Return [X, Y] of the center of cell containing provided text 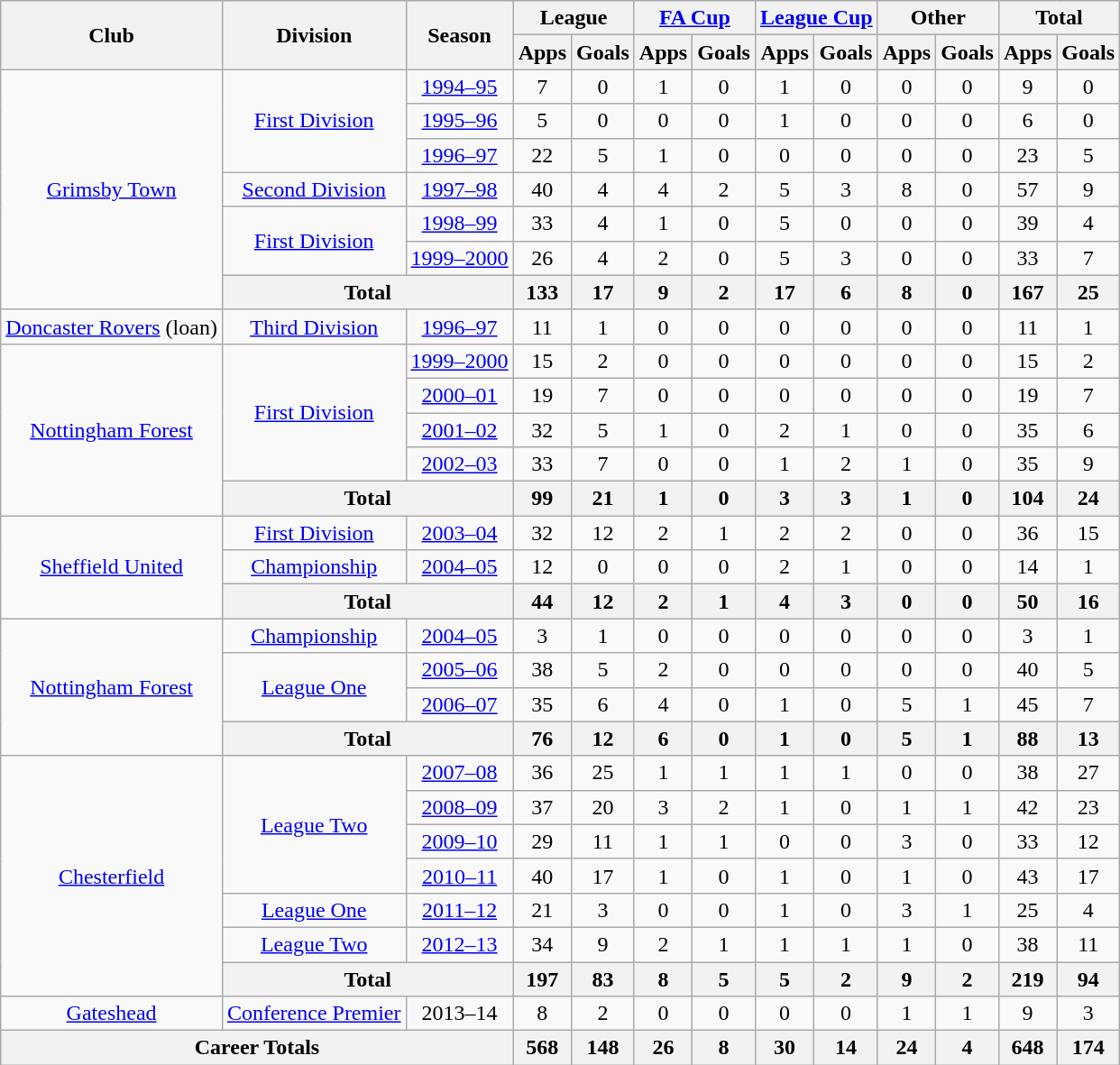
45 [1027, 704]
44 [542, 601]
Grimsby Town [112, 189]
2007–08 [460, 773]
148 [603, 1048]
2005–06 [460, 670]
Conference Premier [314, 1014]
34 [542, 944]
2000–01 [460, 395]
Division [314, 35]
42 [1027, 807]
20 [603, 807]
League Cup [816, 18]
104 [1027, 499]
2002–03 [460, 464]
27 [1088, 773]
2013–14 [460, 1014]
Gateshead [112, 1014]
Chesterfield [112, 876]
Career Totals [257, 1048]
2010–11 [460, 876]
Season [460, 35]
30 [785, 1048]
37 [542, 807]
174 [1088, 1048]
League [574, 18]
13 [1088, 739]
50 [1027, 601]
Third Division [314, 326]
2009–10 [460, 841]
99 [542, 499]
Doncaster Rovers (loan) [112, 326]
133 [542, 292]
Second Division [314, 189]
2006–07 [460, 704]
83 [603, 978]
197 [542, 978]
1995–96 [460, 121]
2012–13 [460, 944]
568 [542, 1048]
1994–95 [460, 87]
22 [542, 155]
76 [542, 739]
Club [112, 35]
219 [1027, 978]
Sheffield United [112, 567]
29 [542, 841]
94 [1088, 978]
2011–12 [460, 910]
648 [1027, 1048]
57 [1027, 189]
16 [1088, 601]
2001–02 [460, 430]
1998–99 [460, 224]
FA Cup [694, 18]
39 [1027, 224]
1997–98 [460, 189]
2003–04 [460, 533]
2008–09 [460, 807]
88 [1027, 739]
43 [1027, 876]
Other [938, 18]
167 [1027, 292]
